Capture the cell that displays the provided text and extract its (X, Y) central coordinate. 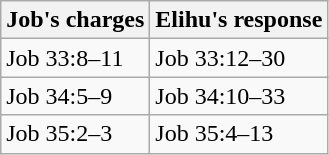
Job 34:5–9 (76, 96)
Job 33:12–30 (239, 58)
Job 35:4–13 (239, 134)
Job 34:10–33 (239, 96)
Job's charges (76, 20)
Job 33:8–11 (76, 58)
Job 35:2–3 (76, 134)
Elihu's response (239, 20)
